Return [X, Y] of the center of cell containing provided text 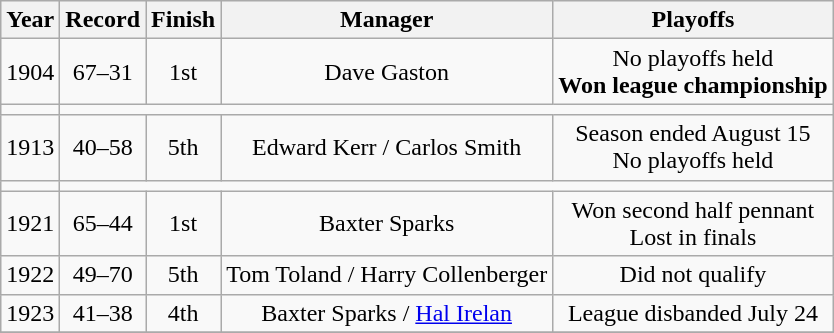
Tom Toland / Harry Collenberger [387, 275]
Record [103, 20]
League disbanded July 24 [693, 313]
49–70 [103, 275]
Playoffs [693, 20]
Baxter Sparks / Hal Irelan [387, 313]
1921 [30, 224]
Year [30, 20]
1922 [30, 275]
1923 [30, 313]
Baxter Sparks [387, 224]
41–38 [103, 313]
Won second half pennantLost in finals [693, 224]
1904 [30, 72]
65–44 [103, 224]
Edward Kerr / Carlos Smith [387, 148]
Manager [387, 20]
67–31 [103, 72]
40–58 [103, 148]
Dave Gaston [387, 72]
Finish [184, 20]
No playoffs heldWon league championship [693, 72]
4th [184, 313]
Did not qualify [693, 275]
Season ended August 15No playoffs held [693, 148]
1913 [30, 148]
